Locate the cell with the specified text and output its (X, Y) center coordinate. 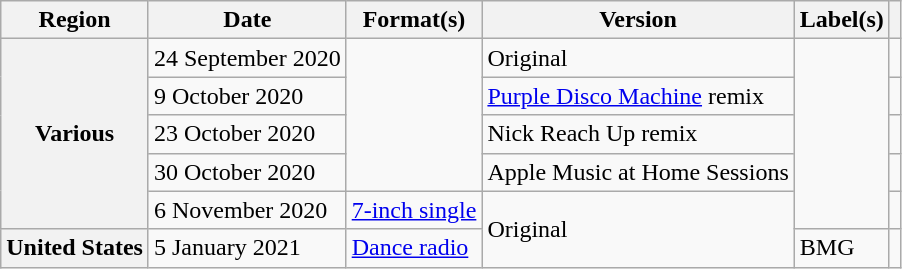
Version (638, 20)
Apple Music at Home Sessions (638, 172)
Label(s) (842, 20)
24 September 2020 (247, 58)
Region (75, 20)
Purple Disco Machine remix (638, 96)
Various (75, 134)
Dance radio (414, 248)
Date (247, 20)
5 January 2021 (247, 248)
Format(s) (414, 20)
30 October 2020 (247, 172)
Nick Reach Up remix (638, 134)
6 November 2020 (247, 210)
BMG (842, 248)
23 October 2020 (247, 134)
7-inch single (414, 210)
United States (75, 248)
9 October 2020 (247, 96)
